Identify which cell holds the provided text, then report its [X, Y] central coordinate. 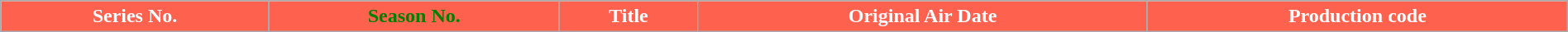
Season No. [414, 16]
Production code [1357, 16]
Series No. [135, 16]
Original Air Date [923, 16]
Title [629, 16]
